Capture the cell that displays the provided text and extract its (X, Y) central coordinate. 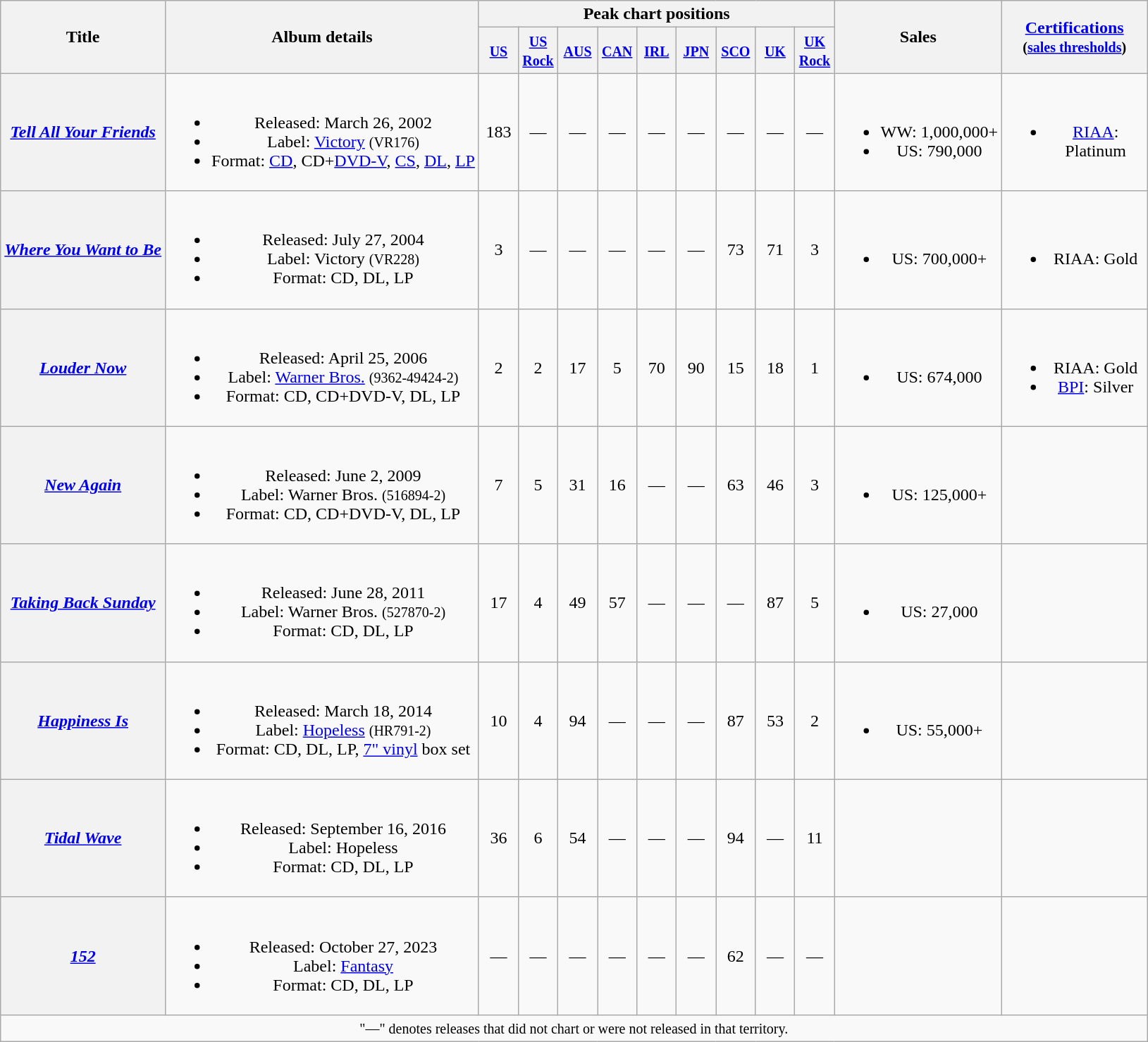
Louder Now (83, 368)
Certifications(sales thresholds) (1075, 37)
73 (736, 249)
62 (736, 955)
US: 674,000 (918, 368)
Released: June 28, 2011Label: Warner Bros. (527870-2)Format: CD, DL, LP (323, 603)
53 (775, 720)
1 (815, 368)
18 (775, 368)
Released: March 26, 2002Label: Victory (VR176)Format: CD, CD+DVD-V, CS, DL, LP (323, 132)
New Again (83, 485)
31 (578, 485)
183 (498, 132)
UKRock (815, 51)
Peak chart positions (657, 14)
16 (617, 485)
US: 27,000 (918, 603)
US: 700,000+ (918, 249)
US: 55,000+ (918, 720)
Released: October 27, 2023Label: FantasyFormat: CD, DL, LP (323, 955)
152 (83, 955)
10 (498, 720)
Taking Back Sunday (83, 603)
11 (815, 838)
US (498, 51)
36 (498, 838)
JPN (696, 51)
7 (498, 485)
Where You Want to Be (83, 249)
15 (736, 368)
Sales (918, 37)
RIAA: Platinum (1075, 132)
54 (578, 838)
90 (696, 368)
WW: 1,000,000+US: 790,000 (918, 132)
Released: April 25, 2006Label: Warner Bros. (9362-49424-2)Format: CD, CD+DVD-V, DL, LP (323, 368)
6 (538, 838)
70 (657, 368)
49 (578, 603)
Released: March 18, 2014Label: Hopeless (HR791-2)Format: CD, DL, LP, 7" vinyl box set (323, 720)
RIAA: Gold (1075, 249)
Released: September 16, 2016Label: HopelessFormat: CD, DL, LP (323, 838)
USRock (538, 51)
71 (775, 249)
Tell All Your Friends (83, 132)
Album details (323, 37)
Happiness Is (83, 720)
AUS (578, 51)
US: 125,000+ (918, 485)
Released: July 27, 2004Label: Victory (VR228)Format: CD, DL, LP (323, 249)
Tidal Wave (83, 838)
UK (775, 51)
"—" denotes releases that did not chart or were not released in that territory. (574, 1028)
46 (775, 485)
Released: June 2, 2009Label: Warner Bros. (516894-2)Format: CD, CD+DVD-V, DL, LP (323, 485)
63 (736, 485)
CAN (617, 51)
Title (83, 37)
RIAA: GoldBPI: Silver (1075, 368)
57 (617, 603)
IRL (657, 51)
SCO (736, 51)
